Output the (x, y) coordinate of the center of the cell containing the given text.  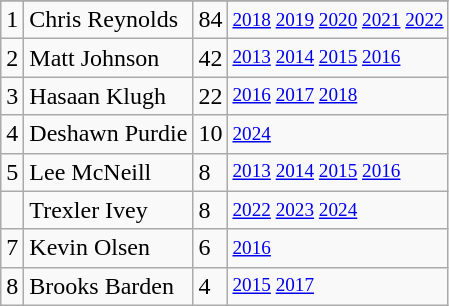
2022 2023 2024 (338, 210)
Trexler Ivey (108, 210)
2024 (338, 134)
2 (12, 58)
2016 (338, 248)
5 (12, 172)
Chris Reynolds (108, 20)
2016 2017 2018 (338, 96)
42 (210, 58)
84 (210, 20)
1 (12, 20)
Lee McNeill (108, 172)
Hasaan Klugh (108, 96)
Kevin Olsen (108, 248)
Matt Johnson (108, 58)
10 (210, 134)
2015 2017 (338, 286)
2018 2019 2020 2021 2022 (338, 20)
3 (12, 96)
7 (12, 248)
Deshawn Purdie (108, 134)
22 (210, 96)
6 (210, 248)
Brooks Barden (108, 286)
